Output the [X, Y] coordinate of the center of the cell containing the given text.  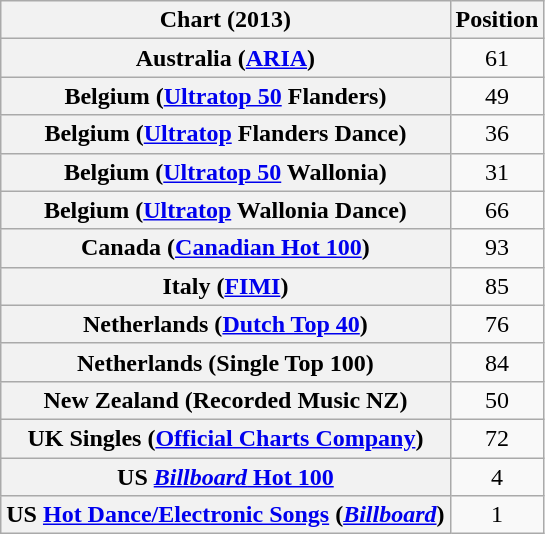
US Hot Dance/Electronic Songs (Billboard) [226, 515]
Belgium (Ultratop 50 Flanders) [226, 96]
93 [497, 248]
Australia (ARIA) [226, 58]
49 [497, 96]
Position [497, 20]
New Zealand (Recorded Music NZ) [226, 400]
76 [497, 324]
66 [497, 210]
31 [497, 172]
Belgium (Ultratop 50 Wallonia) [226, 172]
Canada (Canadian Hot 100) [226, 248]
1 [497, 515]
84 [497, 362]
61 [497, 58]
72 [497, 438]
36 [497, 134]
UK Singles (Official Charts Company) [226, 438]
Netherlands (Dutch Top 40) [226, 324]
Netherlands (Single Top 100) [226, 362]
US Billboard Hot 100 [226, 477]
Italy (FIMI) [226, 286]
Belgium (Ultratop Flanders Dance) [226, 134]
Chart (2013) [226, 20]
4 [497, 477]
85 [497, 286]
50 [497, 400]
Belgium (Ultratop Wallonia Dance) [226, 210]
